Locate the cell with the specified text and output its (x, y) center coordinate. 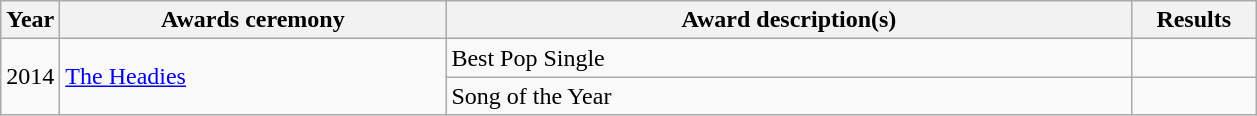
2014 (30, 77)
Best Pop Single (789, 58)
Award description(s) (789, 20)
Results (1194, 20)
The Headies (253, 77)
Year (30, 20)
Awards ceremony (253, 20)
Song of the Year (789, 96)
